For the text-containing cell, return its midpoint in (x, y) coordinate format. 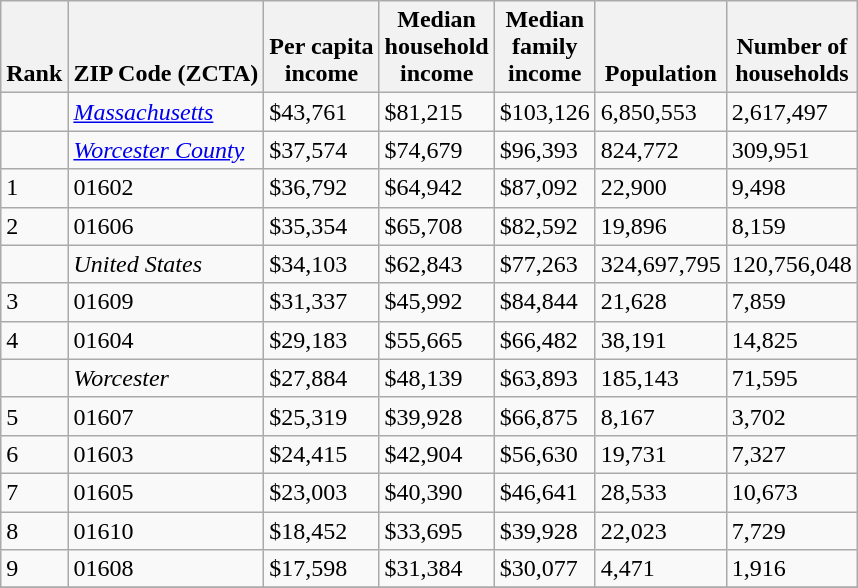
$62,843 (436, 264)
71,595 (792, 378)
01605 (166, 492)
01608 (166, 569)
$34,103 (322, 264)
$82,592 (544, 226)
$103,126 (544, 112)
6,850,553 (660, 112)
$45,992 (436, 302)
120,756,048 (792, 264)
4 (34, 340)
2 (34, 226)
324,697,795 (660, 264)
$29,183 (322, 340)
$17,598 (322, 569)
21,628 (660, 302)
United States (166, 264)
$63,893 (544, 378)
824,772 (660, 150)
$33,695 (436, 531)
$74,679 (436, 150)
1,916 (792, 569)
14,825 (792, 340)
$43,761 (322, 112)
3,702 (792, 416)
01609 (166, 302)
$96,393 (544, 150)
38,191 (660, 340)
7 (34, 492)
Medianhouseholdincome (436, 47)
$66,482 (544, 340)
3 (34, 302)
19,896 (660, 226)
10,673 (792, 492)
4,471 (660, 569)
8,159 (792, 226)
01607 (166, 416)
8 (34, 531)
$42,904 (436, 454)
ZIP Code (ZCTA) (166, 47)
$40,390 (436, 492)
$18,452 (322, 531)
7,327 (792, 454)
7,859 (792, 302)
$84,844 (544, 302)
$24,415 (322, 454)
Medianfamilyincome (544, 47)
$66,875 (544, 416)
$25,319 (322, 416)
28,533 (660, 492)
Worcester (166, 378)
1 (34, 188)
$64,942 (436, 188)
$36,792 (322, 188)
7,729 (792, 531)
$31,384 (436, 569)
5 (34, 416)
22,023 (660, 531)
$87,092 (544, 188)
$48,139 (436, 378)
22,900 (660, 188)
Number ofhouseholds (792, 47)
01604 (166, 340)
$37,574 (322, 150)
309,951 (792, 150)
01603 (166, 454)
01602 (166, 188)
8,167 (660, 416)
Worcester County (166, 150)
9,498 (792, 188)
$77,263 (544, 264)
9 (34, 569)
$30,077 (544, 569)
$27,884 (322, 378)
$46,641 (544, 492)
$35,354 (322, 226)
$56,630 (544, 454)
$23,003 (322, 492)
01606 (166, 226)
19,731 (660, 454)
Per capitaincome (322, 47)
$81,215 (436, 112)
2,617,497 (792, 112)
Massachusetts (166, 112)
$65,708 (436, 226)
Rank (34, 47)
01610 (166, 531)
Population (660, 47)
$31,337 (322, 302)
$55,665 (436, 340)
6 (34, 454)
185,143 (660, 378)
